Provide the (X, Y) coordinate of the cell's center where the given text is located.  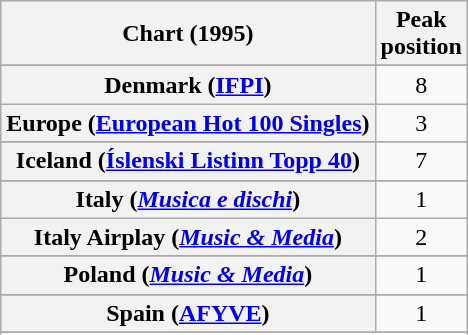
2 (421, 237)
8 (421, 85)
Iceland (Íslenski Listinn Topp 40) (188, 161)
Italy Airplay (Music & Media) (188, 237)
Denmark (IFPI) (188, 85)
7 (421, 161)
Italy (Musica e dischi) (188, 199)
Poland (Music & Media) (188, 275)
Peakposition (421, 34)
Europe (European Hot 100 Singles) (188, 123)
3 (421, 123)
Chart (1995) (188, 34)
Spain (AFYVE) (188, 313)
